Output the [X, Y] coordinate of the center of the cell containing the given text.  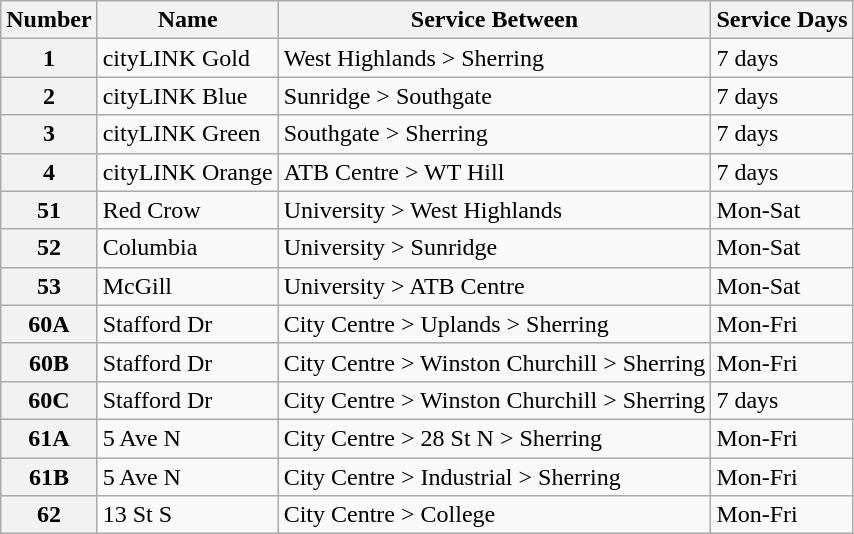
52 [49, 248]
Red Crow [188, 210]
61A [49, 438]
3 [49, 134]
cityLINK Green [188, 134]
McGill [188, 286]
2 [49, 96]
City Centre > Industrial > Sherring [494, 477]
Service Between [494, 20]
60A [49, 324]
City Centre > Uplands > Sherring [494, 324]
City Centre > 28 St N > Sherring [494, 438]
Name [188, 20]
53 [49, 286]
Number [49, 20]
University > ATB Centre [494, 286]
13 St S [188, 515]
University > West Highlands [494, 210]
University > Sunridge [494, 248]
cityLINK Blue [188, 96]
City Centre > College [494, 515]
West Highlands > Sherring [494, 58]
ATB Centre > WT Hill [494, 172]
Columbia [188, 248]
Southgate > Sherring [494, 134]
1 [49, 58]
cityLINK Gold [188, 58]
cityLINK Orange [188, 172]
60B [49, 362]
4 [49, 172]
Sunridge > Southgate [494, 96]
61B [49, 477]
62 [49, 515]
60C [49, 400]
Service Days [782, 20]
51 [49, 210]
